For the text-containing cell, return its midpoint in (X, Y) coordinate format. 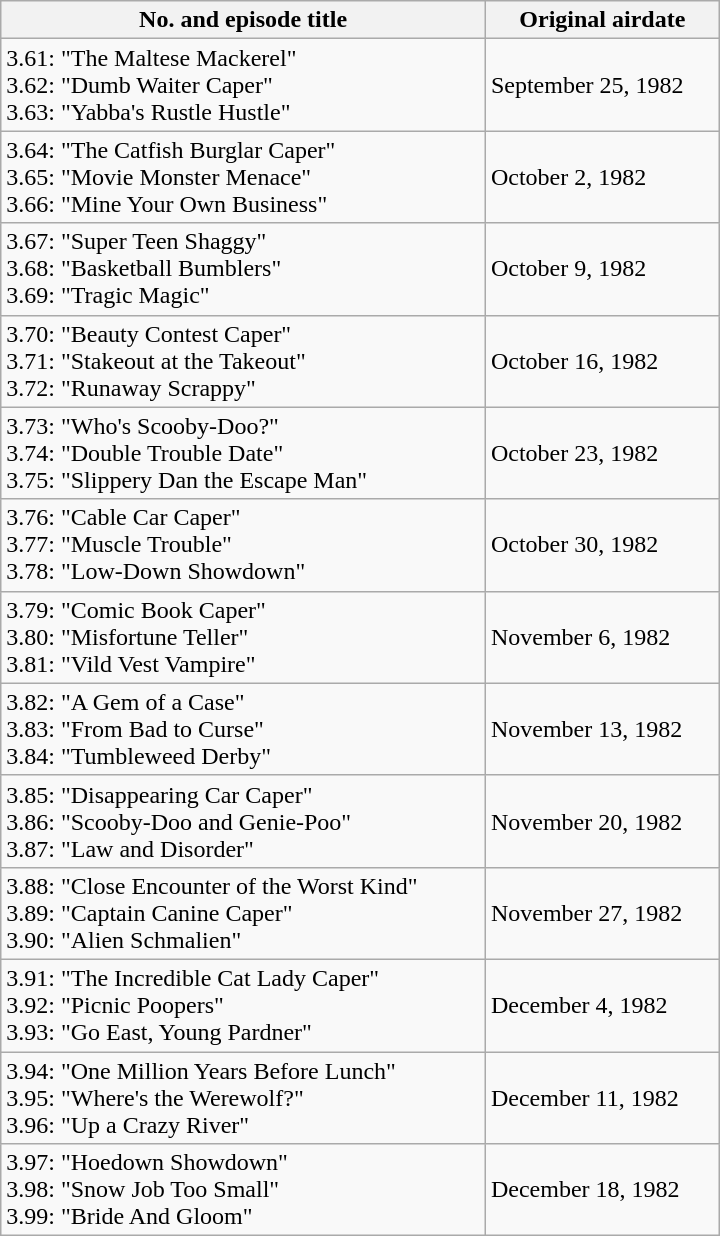
3.61: "The Maltese Mackerel" 3.62: "Dumb Waiter Caper" 3.63: "Yabba's Rustle Hustle" (244, 85)
December 18, 1982 (602, 1190)
3.67: "Super Teen Shaggy" 3.68: "Basketball Bumblers" 3.69: "Tragic Magic" (244, 269)
November 20, 1982 (602, 821)
3.97: "Hoedown Showdown" 3.98: "Snow Job Too Small" 3.99: "Bride And Gloom" (244, 1190)
October 2, 1982 (602, 177)
Original airdate (602, 20)
3.88: "Close Encounter of the Worst Kind" 3.89: "Captain Canine Caper" 3.90: "Alien Schmalien" (244, 913)
3.76: "Cable Car Caper" 3.77: "Muscle Trouble" 3.78: "Low-Down Showdown" (244, 545)
3.79: "Comic Book Caper" 3.80: "Misfortune Teller" 3.81: "Vild Vest Vampire" (244, 637)
3.85: "Disappearing Car Caper" 3.86: "Scooby-Doo and Genie-Poo" 3.87: "Law and Disorder" (244, 821)
3.70: "Beauty Contest Caper" 3.71: "Stakeout at the Takeout" 3.72: "Runaway Scrappy" (244, 361)
November 27, 1982 (602, 913)
No. and episode title (244, 20)
December 11, 1982 (602, 1098)
3.91: "The Incredible Cat Lady Caper" 3.92: "Picnic Poopers" 3.93: "Go East, Young Pardner" (244, 1005)
October 23, 1982 (602, 453)
November 6, 1982 (602, 637)
October 9, 1982 (602, 269)
September 25, 1982 (602, 85)
3.73: "Who's Scooby-Doo?" 3.74: "Double Trouble Date" 3.75: "Slippery Dan the Escape Man" (244, 453)
3.64: "The Catfish Burglar Caper" 3.65: "Movie Monster Menace" 3.66: "Mine Your Own Business" (244, 177)
October 16, 1982 (602, 361)
October 30, 1982 (602, 545)
November 13, 1982 (602, 729)
December 4, 1982 (602, 1005)
3.94: "One Million Years Before Lunch" 3.95: "Where's the Werewolf?" 3.96: "Up a Crazy River" (244, 1098)
3.82: "A Gem of a Case" 3.83: "From Bad to Curse" 3.84: "Tumbleweed Derby" (244, 729)
